Detect which cell encompasses the target text, then output its [x, y] center coordinate. 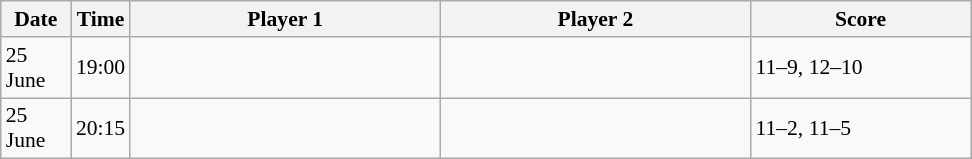
20:15 [100, 128]
11–2, 11–5 [860, 128]
Time [100, 19]
Score [860, 19]
Date [36, 19]
11–9, 12–10 [860, 68]
19:00 [100, 68]
Player 1 [285, 19]
Player 2 [595, 19]
